Locate the cell with the specified text and output its [X, Y] center coordinate. 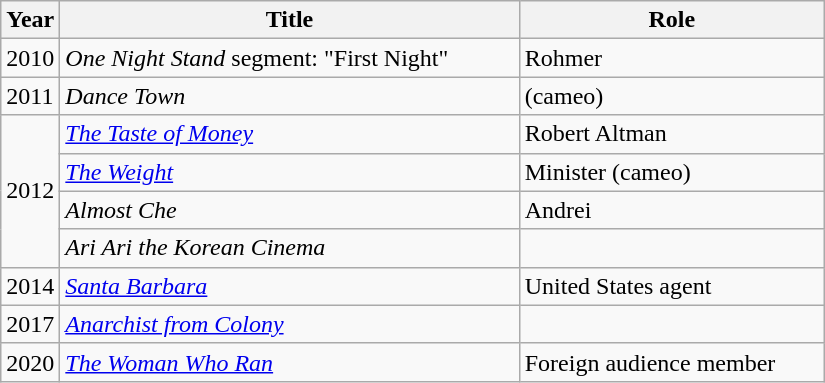
Dance Town [290, 96]
2010 [30, 58]
Almost Che [290, 210]
2011 [30, 96]
2017 [30, 324]
Title [290, 20]
Rohmer [672, 58]
The Taste of Money [290, 134]
(cameo) [672, 96]
United States agent [672, 286]
2012 [30, 191]
The Woman Who Ran [290, 362]
Year [30, 20]
Andrei [672, 210]
Role [672, 20]
Ari Ari the Korean Cinema [290, 248]
2020 [30, 362]
2014 [30, 286]
Robert Altman [672, 134]
Santa Barbara [290, 286]
Anarchist from Colony [290, 324]
Minister (cameo) [672, 172]
One Night Stand segment: "First Night" [290, 58]
Foreign audience member [672, 362]
The Weight [290, 172]
